Determine the [x, y] coordinate at the center of the cell enclosing the given text.  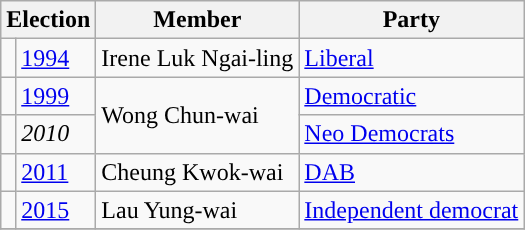
Liberal [412, 58]
2010 [56, 134]
Election [48, 20]
DAB [412, 172]
2015 [56, 210]
1999 [56, 96]
Irene Luk Ngai-ling [198, 58]
2011 [56, 172]
Democratic [412, 96]
Member [198, 20]
Cheung Kwok-wai [198, 172]
Independent democrat [412, 210]
Wong Chun-wai [198, 115]
Neo Democrats [412, 134]
Party [412, 20]
Lau Yung-wai [198, 210]
1994 [56, 58]
